Provide the (X, Y) coordinate of the cell's center where the given text is located.  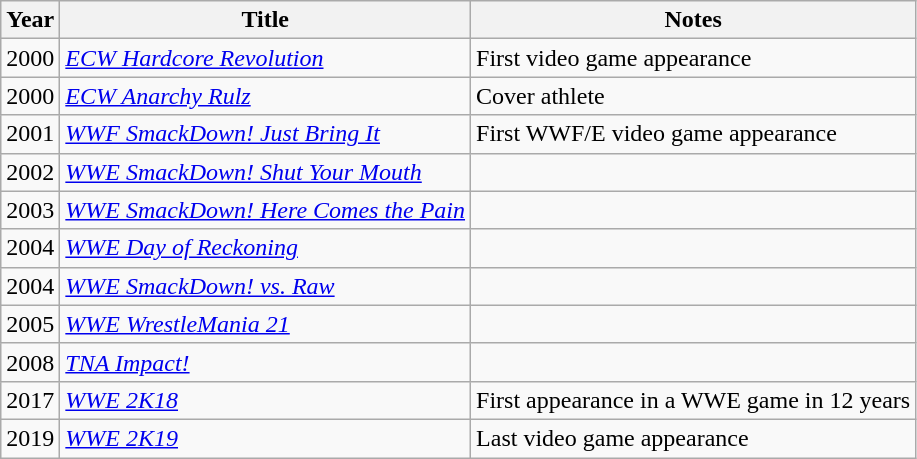
Cover athlete (694, 96)
2019 (30, 438)
2017 (30, 400)
WWE Day of Reckoning (266, 248)
Title (266, 20)
WWE SmackDown! vs. Raw (266, 286)
TNA Impact! (266, 362)
2001 (30, 134)
WWE SmackDown! Shut Your Mouth (266, 172)
WWE SmackDown! Here Comes the Pain (266, 210)
ECW Anarchy Rulz (266, 96)
WWF SmackDown! Just Bring It (266, 134)
2003 (30, 210)
First WWF/E video game appearance (694, 134)
First appearance in a WWE game in 12 years (694, 400)
WWE 2K18 (266, 400)
2002 (30, 172)
2005 (30, 324)
WWE WrestleMania 21 (266, 324)
WWE 2K19 (266, 438)
2008 (30, 362)
First video game appearance (694, 58)
Year (30, 20)
Notes (694, 20)
ECW Hardcore Revolution (266, 58)
Last video game appearance (694, 438)
